Search for the cell housing the specified text and yield its [x, y] center coordinate. 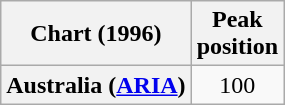
Chart (1996) [96, 34]
Peakposition [237, 34]
Australia (ARIA) [96, 85]
100 [237, 85]
